Pinpoint the cell where the given text exists, returning its (X, Y) midpoint coordinate. 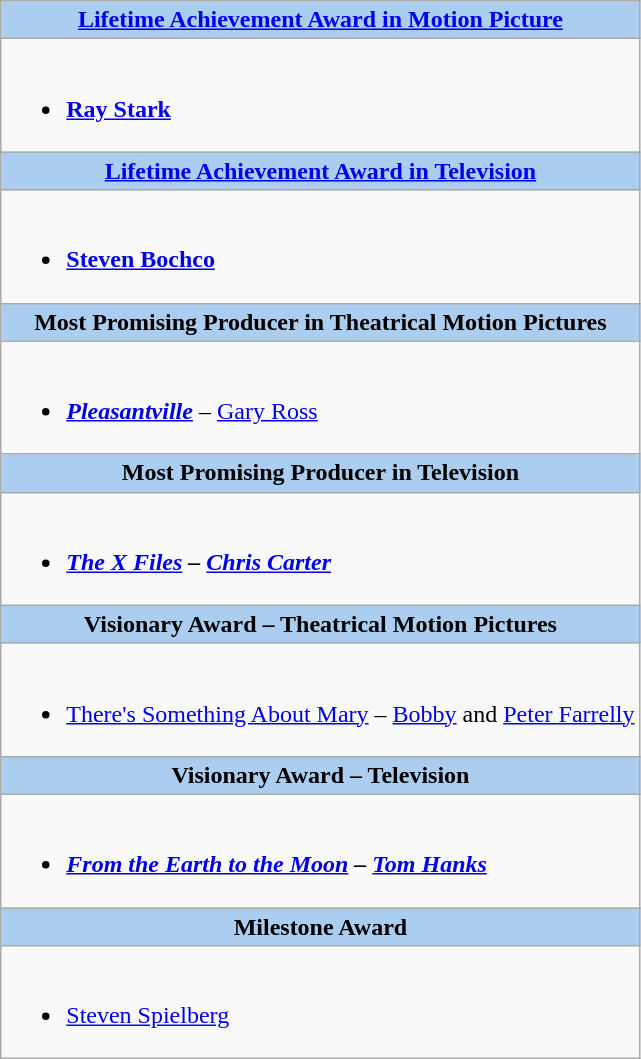
There's Something About Mary – Bobby and Peter Farrelly (320, 700)
The X Files – Chris Carter (320, 548)
Lifetime Achievement Award in Motion Picture (320, 20)
Steven Spielberg (320, 1002)
From the Earth to the Moon – Tom Hanks (320, 850)
Steven Bochco (320, 246)
Lifetime Achievement Award in Television (320, 171)
Most Promising Producer in Television (320, 473)
Most Promising Producer in Theatrical Motion Pictures (320, 322)
Ray Stark (320, 96)
Visionary Award – Theatrical Motion Pictures (320, 624)
Pleasantville – Gary Ross (320, 398)
Milestone Award (320, 927)
Visionary Award – Television (320, 775)
